From the cell containing the given text, extract its center point as [X, Y] coordinate. 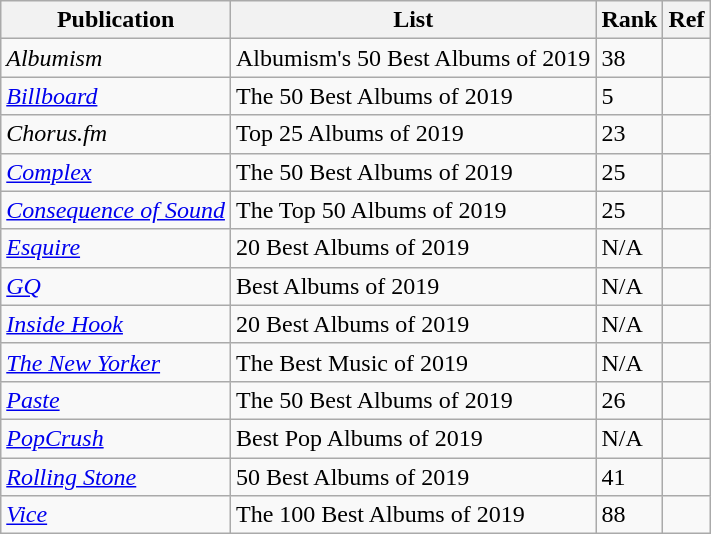
Rank [630, 20]
Vice [116, 515]
Best Pop Albums of 2019 [412, 438]
The Top 50 Albums of 2019 [412, 210]
Inside Hook [116, 324]
26 [630, 400]
Albumism's 50 Best Albums of 2019 [412, 58]
41 [630, 477]
50 Best Albums of 2019 [412, 477]
The 100 Best Albums of 2019 [412, 515]
Albumism [116, 58]
GQ [116, 286]
Billboard [116, 96]
Paste [116, 400]
Consequence of Sound [116, 210]
Publication [116, 20]
38 [630, 58]
List [412, 20]
Chorus.fm [116, 134]
The New Yorker [116, 362]
Best Albums of 2019 [412, 286]
Ref [686, 20]
5 [630, 96]
Top 25 Albums of 2019 [412, 134]
88 [630, 515]
The Best Music of 2019 [412, 362]
23 [630, 134]
PopCrush [116, 438]
Esquire [116, 248]
Rolling Stone [116, 477]
Complex [116, 172]
